Find where the given text appears and provide that cell's center as [X, Y] coordinate. 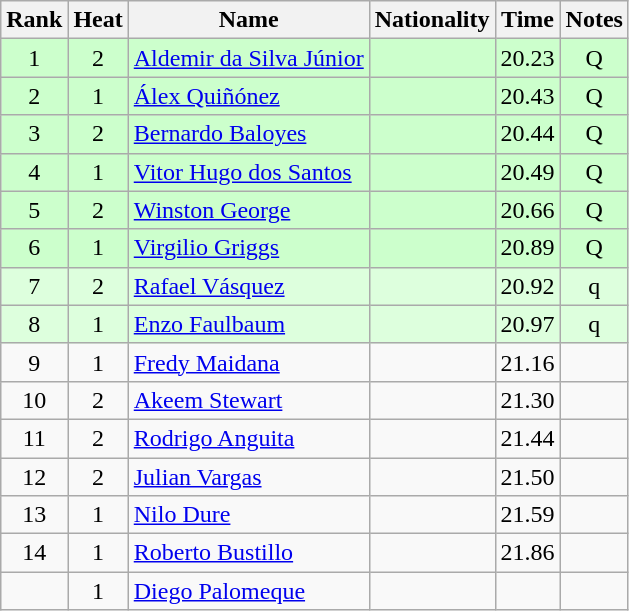
20.44 [528, 134]
14 [34, 553]
10 [34, 400]
21.59 [528, 515]
Julian Vargas [248, 477]
20.92 [528, 286]
Nilo Dure [248, 515]
Rodrigo Anguita [248, 438]
5 [34, 210]
Bernardo Baloyes [248, 134]
Time [528, 20]
Heat [98, 20]
6 [34, 248]
Akeem Stewart [248, 400]
4 [34, 172]
Diego Palomeque [248, 591]
20.89 [528, 248]
Winston George [248, 210]
20.49 [528, 172]
8 [34, 324]
Notes [594, 20]
21.86 [528, 553]
Rafael Vásquez [248, 286]
21.30 [528, 400]
Roberto Bustillo [248, 553]
Nationality [432, 20]
11 [34, 438]
13 [34, 515]
20.43 [528, 96]
Virgilio Griggs [248, 248]
20.97 [528, 324]
7 [34, 286]
Name [248, 20]
21.44 [528, 438]
Enzo Faulbaum [248, 324]
12 [34, 477]
3 [34, 134]
20.66 [528, 210]
Álex Quiñónez [248, 96]
Fredy Maidana [248, 362]
20.23 [528, 58]
21.50 [528, 477]
Vitor Hugo dos Santos [248, 172]
Rank [34, 20]
Aldemir da Silva Júnior [248, 58]
21.16 [528, 362]
9 [34, 362]
